Search for the cell housing the specified text and yield its [X, Y] center coordinate. 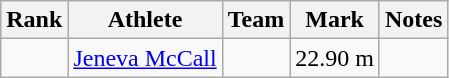
Team [256, 20]
Notes [413, 20]
Mark [335, 20]
Rank [34, 20]
Athlete [145, 20]
22.90 m [335, 58]
Jeneva McCall [145, 58]
